Pinpoint the cell where the given text exists, returning its (X, Y) midpoint coordinate. 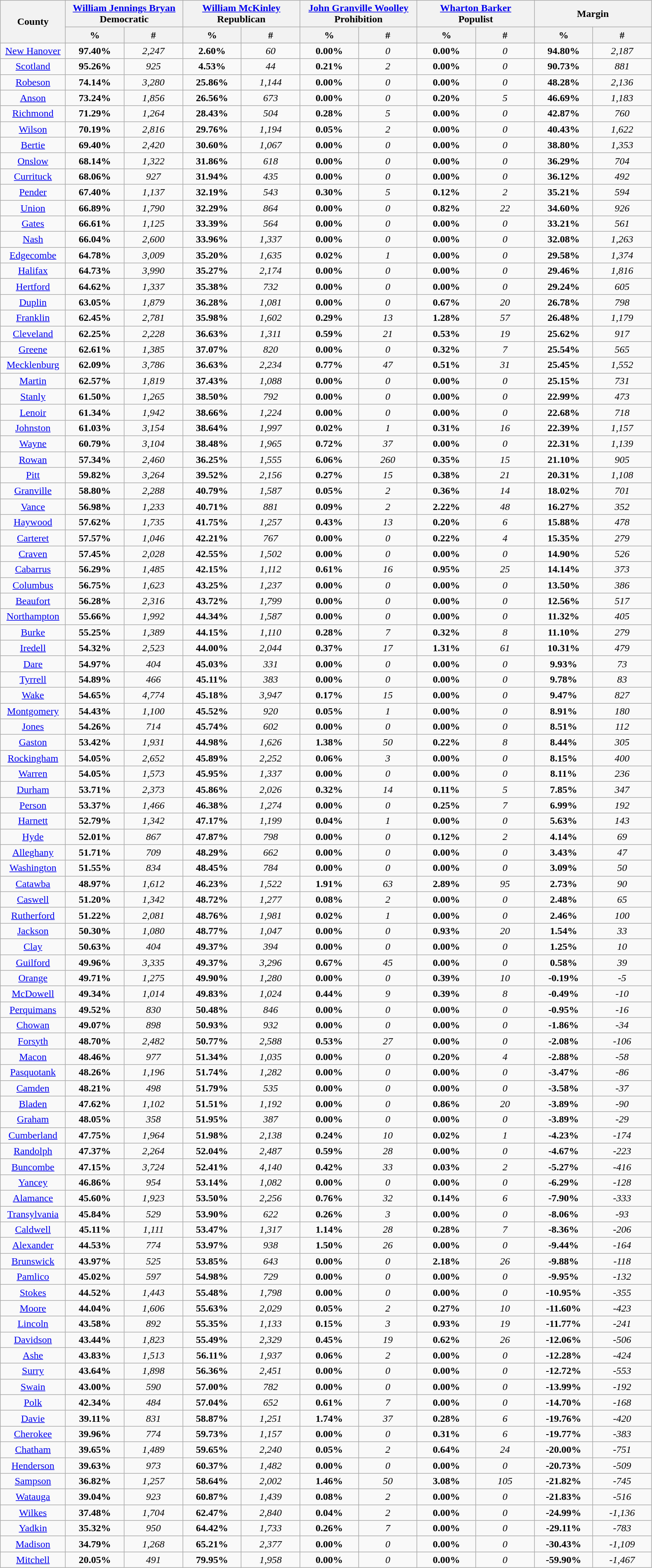
2,451 (271, 1371)
60 (271, 51)
112 (622, 727)
517 (622, 601)
26.48% (564, 318)
0.64% (446, 1449)
1,733 (271, 1528)
9.93% (564, 664)
1,102 (154, 1104)
Scotland (33, 66)
Halifax (33, 271)
49.34% (95, 994)
1,183 (622, 98)
1,790 (154, 208)
1.50% (329, 1245)
834 (154, 868)
65 (622, 899)
1,035 (271, 1057)
Hyde (33, 837)
1,964 (154, 1135)
709 (154, 852)
1,879 (154, 302)
33.39% (212, 224)
51.98% (212, 1135)
3,947 (271, 695)
39.65% (95, 1449)
-10.95% (564, 1293)
561 (622, 224)
44.04% (95, 1308)
3,280 (154, 82)
Columbus (33, 585)
954 (154, 1182)
35.20% (212, 255)
45.03% (212, 664)
-5.27% (564, 1167)
45.18% (212, 695)
53.14% (212, 1182)
Person (33, 805)
925 (154, 66)
Perquimans (33, 1010)
1,958 (271, 1560)
-420 (622, 1418)
Lenoir (33, 412)
37.07% (212, 349)
714 (154, 727)
51.51% (212, 1104)
-3.58% (564, 1088)
-206 (622, 1230)
-2.88% (564, 1057)
565 (622, 349)
Surry (33, 1371)
-168 (622, 1402)
-29 (622, 1120)
48.46% (95, 1057)
83 (622, 679)
1,067 (271, 145)
8.15% (564, 758)
1.31% (446, 648)
1,014 (154, 994)
0.38% (446, 475)
1,374 (622, 255)
236 (622, 774)
Pender (33, 192)
45.60% (95, 1198)
100 (622, 915)
1,522 (271, 884)
62.09% (95, 365)
10.31% (564, 648)
-0.19% (564, 978)
54.26% (95, 727)
1,311 (271, 334)
Currituck (33, 176)
35.38% (212, 287)
0.43% (329, 522)
1,612 (154, 884)
Yancey (33, 1182)
2,256 (271, 1198)
1.54% (564, 931)
0.03% (446, 1167)
1,275 (154, 978)
2.48% (564, 899)
40.79% (212, 491)
Camden (33, 1088)
405 (622, 617)
38.50% (212, 396)
62.45% (95, 318)
35.21% (564, 192)
17 (388, 648)
McDowell (33, 994)
-424 (622, 1355)
58.64% (212, 1481)
1,125 (154, 224)
1,385 (154, 349)
1,735 (154, 522)
1,179 (622, 318)
535 (271, 1088)
25.45% (564, 365)
Madison (33, 1544)
2,460 (154, 460)
45.95% (212, 774)
48.29% (212, 852)
0.62% (446, 1340)
57.00% (212, 1387)
0.82% (446, 208)
Cumberland (33, 1135)
917 (622, 334)
-14.70% (564, 1402)
0.77% (329, 365)
977 (154, 1057)
22 (505, 208)
6.06% (329, 460)
25 (505, 569)
Buncombe (33, 1167)
479 (622, 648)
49.71% (95, 978)
90.73% (564, 66)
1,482 (271, 1466)
56.75% (95, 585)
1,573 (154, 774)
704 (622, 161)
Burke (33, 632)
60.79% (95, 444)
55.66% (95, 617)
38.66% (212, 412)
Edgecombe (33, 255)
-20.73% (564, 1466)
57.62% (95, 522)
-164 (622, 1245)
54.65% (95, 695)
Wake (33, 695)
4,774 (154, 695)
1,237 (271, 585)
0.29% (329, 318)
491 (154, 1560)
14.14% (564, 569)
22.31% (564, 444)
2,523 (154, 648)
-34 (622, 1025)
29.46% (564, 271)
1,194 (271, 129)
Durham (33, 790)
-745 (622, 1481)
66.89% (95, 208)
352 (622, 507)
0.86% (446, 1104)
-8.06% (564, 1214)
2,228 (154, 334)
2,329 (271, 1340)
61 (505, 648)
32 (388, 1198)
1,082 (271, 1182)
8.51% (564, 727)
605 (622, 287)
2,264 (154, 1151)
54.89% (95, 679)
2,044 (271, 648)
48.45% (212, 868)
7.85% (564, 790)
36.25% (212, 460)
331 (271, 664)
69.40% (95, 145)
0.35% (446, 460)
0.14% (446, 1198)
-16 (622, 1010)
Rowan (33, 460)
61.34% (95, 412)
1,282 (271, 1072)
15.35% (564, 538)
0.76% (329, 1198)
Caldwell (33, 1230)
-7.90% (564, 1198)
54.43% (95, 711)
0.44% (329, 994)
43.25% (212, 585)
Swain (33, 1387)
6.99% (564, 805)
14.90% (564, 554)
43.72% (212, 601)
31 (505, 365)
Watauga (33, 1497)
57 (505, 318)
-423 (622, 1308)
51.34% (212, 1057)
74.14% (95, 82)
-333 (622, 1198)
-1,109 (622, 1544)
618 (271, 161)
-93 (622, 1214)
26.78% (564, 302)
66.04% (95, 240)
Wilkes (33, 1513)
1,798 (271, 1293)
529 (154, 1214)
5.63% (564, 821)
38.64% (212, 428)
48.21% (95, 1088)
9.78% (564, 679)
Catawba (33, 884)
1,353 (622, 145)
1,555 (271, 460)
1,443 (154, 1293)
24 (505, 1449)
-24.99% (564, 1513)
Chowan (33, 1025)
35.27% (212, 271)
2,652 (154, 758)
45.02% (95, 1277)
-86 (622, 1072)
898 (154, 1025)
1,623 (154, 585)
61.03% (95, 428)
Lincoln (33, 1324)
3,154 (154, 428)
2,288 (154, 491)
Wilson (33, 129)
590 (154, 1387)
Pamlico (33, 1277)
60.37% (212, 1466)
Caswell (33, 899)
1,081 (271, 302)
38.48% (212, 444)
484 (154, 1402)
44.00% (212, 648)
47.75% (95, 1135)
Gates (33, 224)
44.52% (95, 1293)
-383 (622, 1434)
45 (388, 963)
39.11% (95, 1418)
347 (622, 790)
-106 (622, 1041)
9 (388, 994)
305 (622, 742)
44.34% (212, 617)
Johnston (33, 428)
45.86% (212, 790)
892 (154, 1324)
1,704 (154, 1513)
1,317 (271, 1230)
0.58% (564, 963)
1,552 (622, 365)
0.24% (329, 1135)
46.69% (564, 98)
15.88% (564, 522)
-12.72% (564, 1371)
Washington (33, 868)
57.34% (95, 460)
2,840 (271, 1513)
Margin (593, 14)
49.90% (212, 978)
27 (388, 1041)
-58 (622, 1057)
383 (271, 679)
55.35% (212, 1324)
2,377 (271, 1544)
32.29% (212, 208)
53.47% (212, 1230)
28.43% (212, 114)
43.44% (95, 1340)
61.50% (95, 396)
Greene (33, 349)
95 (505, 884)
1,144 (271, 82)
31.94% (212, 176)
1,046 (154, 538)
701 (622, 491)
53.71% (95, 790)
73 (622, 664)
Brunswick (33, 1261)
260 (388, 460)
Harnett (33, 821)
29.76% (212, 129)
767 (271, 538)
51.79% (212, 1088)
-2.08% (564, 1041)
25.86% (212, 82)
54.98% (212, 1277)
51.20% (95, 899)
Stokes (33, 1293)
652 (271, 1402)
1,937 (271, 1355)
Iredell (33, 648)
49.96% (95, 963)
2,136 (622, 82)
-19.76% (564, 1418)
3.09% (564, 868)
Ashe (33, 1355)
2,138 (271, 1135)
-1.86% (564, 1025)
-29.11% (564, 1528)
4.14% (564, 837)
1.46% (329, 1481)
Nash (33, 240)
Transylvania (33, 1214)
1,799 (271, 601)
-9.44% (564, 1245)
46.86% (95, 1182)
35.98% (212, 318)
2,373 (154, 790)
2.60% (212, 51)
Anson (33, 98)
John Granville WoolleyProhibition (359, 14)
62.47% (212, 1513)
492 (622, 176)
Sampson (33, 1481)
Henderson (33, 1466)
923 (154, 1497)
602 (271, 727)
1,606 (154, 1308)
1,196 (154, 1072)
Tyrrell (33, 679)
42.55% (212, 554)
39.04% (95, 1497)
30.60% (212, 145)
-118 (622, 1261)
1,816 (622, 271)
Duplin (33, 302)
48.77% (212, 931)
622 (271, 1214)
525 (154, 1261)
79.95% (212, 1560)
Bertie (33, 145)
-90 (622, 1104)
-30.43% (564, 1544)
0.36% (446, 491)
643 (271, 1261)
Pasquotank (33, 1072)
-12.06% (564, 1340)
36.82% (95, 1481)
Mecklenburg (33, 365)
1,024 (271, 994)
1,111 (154, 1230)
0.72% (329, 444)
53.42% (95, 742)
1,199 (271, 821)
180 (622, 711)
50.93% (212, 1025)
47.62% (95, 1104)
973 (154, 1466)
2.18% (446, 1261)
2,234 (271, 365)
20.05% (95, 1560)
Wayne (33, 444)
0.37% (329, 648)
66.61% (95, 224)
373 (622, 569)
46.38% (212, 805)
18.02% (564, 491)
2,252 (271, 758)
42.87% (564, 114)
50.30% (95, 931)
9.47% (564, 695)
63.05% (95, 302)
2,816 (154, 129)
-783 (622, 1528)
0.09% (329, 507)
48.28% (564, 82)
1,263 (622, 240)
Jackson (33, 931)
Orange (33, 978)
1,942 (154, 412)
-19.77% (564, 1434)
1,931 (154, 742)
-355 (622, 1293)
51.95% (212, 1120)
2,247 (154, 51)
1,268 (154, 1544)
400 (622, 758)
39.52% (212, 475)
1,265 (154, 396)
-223 (622, 1151)
-12.28% (564, 1355)
57.04% (212, 1402)
-0.49% (564, 994)
1.28% (446, 318)
Cabarrus (33, 569)
8.44% (564, 742)
Graham (33, 1120)
37.48% (95, 1513)
Cherokee (33, 1434)
Craven (33, 554)
1,277 (271, 899)
-37 (622, 1088)
58.80% (95, 491)
1,489 (154, 1449)
43.64% (95, 1371)
673 (271, 98)
34.60% (564, 208)
42.21% (212, 538)
2,482 (154, 1041)
53.85% (212, 1261)
3,296 (271, 963)
1,819 (154, 381)
Stanly (33, 396)
1,856 (154, 98)
498 (154, 1088)
56.36% (212, 1371)
48.76% (212, 915)
1,047 (271, 931)
0.51% (446, 365)
22.39% (564, 428)
38.80% (564, 145)
504 (271, 114)
95.26% (95, 66)
1,439 (271, 1497)
-3.47% (564, 1072)
90 (622, 884)
64.73% (95, 271)
34.79% (95, 1544)
45.84% (95, 1214)
54.32% (95, 648)
-174 (622, 1135)
2,026 (271, 790)
Bladen (33, 1104)
69 (622, 837)
3,990 (154, 271)
48.05% (95, 1120)
Jones (33, 727)
1,108 (622, 475)
40.71% (212, 507)
51.22% (95, 915)
Chatham (33, 1449)
564 (271, 224)
-11.60% (564, 1308)
597 (154, 1277)
22.68% (564, 412)
50.63% (95, 946)
48.72% (212, 899)
543 (271, 192)
8.11% (564, 774)
827 (622, 695)
25.54% (564, 349)
64.78% (95, 255)
1,992 (154, 617)
26.56% (212, 98)
William Jennings BryanDemocratic (124, 14)
William McKinleyRepublican (241, 14)
-553 (622, 1371)
8.91% (564, 711)
22.99% (564, 396)
59.82% (95, 475)
3,724 (154, 1167)
0.30% (329, 192)
Yadkin (33, 1528)
Forsyth (33, 1041)
53.97% (212, 1245)
192 (622, 805)
-9.88% (564, 1261)
Moore (33, 1308)
43.58% (95, 1324)
49.07% (95, 1025)
County (33, 21)
63 (388, 884)
Granville (33, 491)
1,112 (271, 569)
1,251 (271, 1418)
0.15% (329, 1324)
4.53% (212, 66)
1,139 (622, 444)
51.71% (95, 852)
73.24% (95, 98)
65.21% (212, 1544)
1,622 (622, 129)
Carteret (33, 538)
16.27% (564, 507)
53.90% (212, 1214)
2,420 (154, 145)
57.57% (95, 538)
-506 (622, 1340)
-132 (622, 1277)
-21.83% (564, 1497)
48.70% (95, 1041)
37.43% (212, 381)
52.04% (212, 1151)
846 (271, 1010)
466 (154, 679)
950 (154, 1528)
-6.29% (564, 1182)
-509 (622, 1466)
Davidson (33, 1340)
64.62% (95, 287)
0.95% (446, 569)
Beaufort (33, 601)
31.86% (212, 161)
394 (271, 946)
11.32% (564, 617)
55.63% (212, 1308)
938 (271, 1245)
2,028 (154, 554)
729 (271, 1277)
1,192 (271, 1104)
52.79% (95, 821)
387 (271, 1120)
-5 (622, 978)
59.65% (212, 1449)
68.14% (95, 161)
143 (622, 821)
2,487 (271, 1151)
41.75% (212, 522)
Cleveland (33, 334)
48.26% (95, 1072)
94.80% (564, 51)
830 (154, 1010)
932 (271, 1025)
2,081 (154, 915)
1,280 (271, 978)
905 (622, 460)
New Hanover (33, 51)
55.25% (95, 632)
3.08% (446, 1481)
12.56% (564, 601)
386 (622, 585)
2.46% (564, 915)
Montgomery (33, 711)
47.17% (212, 821)
53.50% (212, 1198)
21.10% (564, 460)
526 (622, 554)
Randolph (33, 1151)
42.15% (212, 569)
0.17% (329, 695)
-192 (622, 1387)
43.97% (95, 1261)
1,080 (154, 931)
47.15% (95, 1167)
867 (154, 837)
1,502 (271, 554)
51.55% (95, 868)
Rutherford (33, 915)
36.12% (564, 176)
20.31% (564, 475)
1.38% (329, 742)
Onslow (33, 161)
3.43% (564, 852)
48.97% (95, 884)
Richmond (33, 114)
29.58% (564, 255)
Haywood (33, 522)
70.19% (95, 129)
39.96% (95, 1434)
831 (154, 1418)
435 (271, 176)
1,485 (154, 569)
57.45% (95, 554)
1,088 (271, 381)
56.29% (95, 569)
1,981 (271, 915)
920 (271, 711)
0.11% (446, 790)
Dare (33, 664)
Warren (33, 774)
33.96% (212, 240)
784 (271, 868)
594 (622, 192)
105 (505, 1481)
1,137 (154, 192)
Franklin (33, 318)
1,133 (271, 1324)
50.48% (212, 1010)
-8.36% (564, 1230)
50.77% (212, 1041)
52.01% (95, 837)
1,898 (154, 1371)
36.28% (212, 302)
1,100 (154, 711)
3,104 (154, 444)
1,224 (271, 412)
-11.77% (564, 1324)
1,264 (154, 114)
1.25% (564, 946)
-4.67% (564, 1151)
56.98% (95, 507)
2,187 (622, 51)
32.08% (564, 240)
29.24% (564, 287)
-59.90% (564, 1560)
1,274 (271, 805)
45.74% (212, 727)
0.42% (329, 1167)
2.22% (446, 507)
Martin (33, 381)
-13.99% (564, 1387)
1,513 (154, 1355)
1.91% (329, 884)
51.74% (212, 1072)
Hertford (33, 287)
39.63% (95, 1466)
56.28% (95, 601)
-751 (622, 1449)
2,174 (271, 271)
46.23% (212, 884)
Alamance (33, 1198)
-1,136 (622, 1513)
1,997 (271, 428)
49.52% (95, 1010)
-10 (622, 994)
2,588 (271, 1041)
-1,467 (622, 1560)
Northampton (33, 617)
1,626 (271, 742)
25.62% (564, 334)
Union (33, 208)
58.87% (212, 1418)
11.10% (564, 632)
792 (271, 396)
35.32% (95, 1528)
47.87% (212, 837)
1,602 (271, 318)
3,264 (154, 475)
2,029 (271, 1308)
Vance (33, 507)
43.00% (95, 1387)
1.14% (329, 1230)
662 (271, 852)
358 (154, 1120)
1,823 (154, 1340)
53.37% (95, 805)
718 (622, 412)
64.42% (212, 1528)
62.61% (95, 349)
60.87% (212, 1497)
56.11% (212, 1355)
67.40% (95, 192)
-0.95% (564, 1010)
2,240 (271, 1449)
-9.95% (564, 1277)
3,335 (154, 963)
62.25% (95, 334)
-416 (622, 1167)
40.43% (564, 129)
45.52% (212, 711)
Davie (33, 1418)
3,786 (154, 365)
44 (271, 66)
1,466 (154, 805)
42.34% (95, 1402)
1,965 (271, 444)
-21.82% (564, 1481)
926 (622, 208)
43.83% (95, 1355)
1.74% (329, 1418)
32.19% (212, 192)
71.29% (95, 114)
44.53% (95, 1245)
0.25% (446, 805)
Mitchell (33, 1560)
782 (271, 1387)
2,600 (154, 240)
1,110 (271, 632)
Wharton BarkerPopulist (476, 14)
-241 (622, 1324)
54.97% (95, 664)
2,781 (154, 318)
25.15% (564, 381)
1,389 (154, 632)
-20.00% (564, 1449)
Alleghany (33, 852)
1,923 (154, 1198)
Clay (33, 946)
68.06% (95, 176)
2.73% (564, 884)
0.21% (329, 66)
Pitt (33, 475)
2,156 (271, 475)
-128 (622, 1182)
731 (622, 381)
44.98% (212, 742)
1,635 (271, 255)
0.45% (329, 1340)
97.40% (95, 51)
864 (271, 208)
2,002 (271, 1481)
478 (622, 522)
48 (505, 507)
49.83% (212, 994)
55.48% (212, 1293)
52.41% (212, 1167)
36.29% (564, 161)
1,233 (154, 507)
1,322 (154, 161)
55.49% (212, 1340)
13.50% (564, 585)
2.89% (446, 884)
Polk (33, 1402)
62.57% (95, 381)
Macon (33, 1057)
820 (271, 349)
33.21% (564, 224)
473 (622, 396)
Robeson (33, 82)
44.15% (212, 632)
Gaston (33, 742)
Rockingham (33, 758)
-516 (622, 1497)
-4.23% (564, 1135)
732 (271, 287)
59.73% (212, 1434)
39 (622, 963)
45.89% (212, 758)
Guilford (33, 963)
760 (622, 114)
Alexander (33, 1245)
3,009 (154, 255)
927 (154, 176)
4,140 (271, 1167)
47.37% (95, 1151)
2,316 (154, 601)
